From the cell containing the given text, extract its center point as (x, y) coordinate. 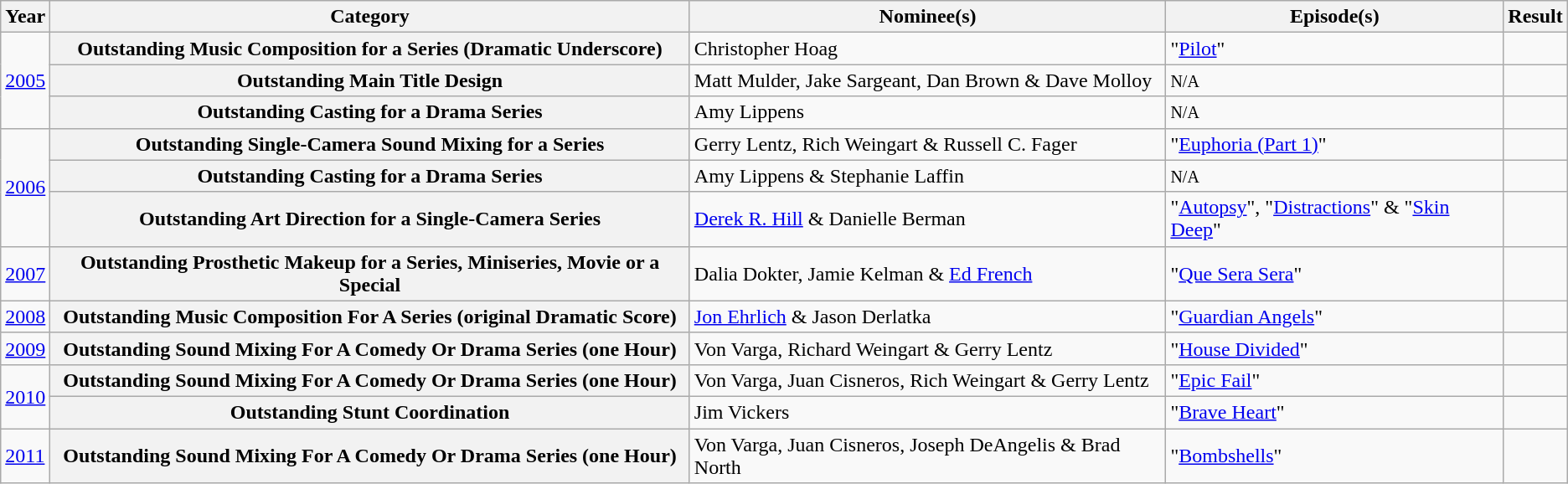
2009 (25, 348)
Matt Mulder, Jake Sargeant, Dan Brown & Dave Molloy (928, 80)
"Autopsy", "Distractions" & "Skin Deep" (1335, 219)
Gerry Lentz, Rich Weingart & Russell C. Fager (928, 144)
Episode(s) (1335, 17)
Von Varga, Richard Weingart & Gerry Lentz (928, 348)
Derek R. Hill & Danielle Berman (928, 219)
"Que Sera Sera" (1335, 273)
Year (25, 17)
Outstanding Art Direction for a Single-Camera Series (370, 219)
Category (370, 17)
Jon Ehrlich & Jason Derlatka (928, 317)
"Guardian Angels" (1335, 317)
Outstanding Main Title Design (370, 80)
2010 (25, 396)
"Bombshells" (1335, 456)
2008 (25, 317)
"Euphoria (Part 1)" (1335, 144)
Outstanding Single-Camera Sound Mixing for a Series (370, 144)
"Epic Fail" (1335, 380)
Dalia Dokter, Jamie Kelman & Ed French (928, 273)
"Pilot" (1335, 49)
Amy Lippens & Stephanie Laffin (928, 176)
2006 (25, 188)
"Brave Heart" (1335, 412)
Outstanding Music Composition For A Series (original Dramatic Score) (370, 317)
Nominee(s) (928, 17)
Christopher Hoag (928, 49)
Von Varga, Juan Cisneros, Joseph DeAngelis & Brad North (928, 456)
Outstanding Stunt Coordination (370, 412)
Jim Vickers (928, 412)
2005 (25, 80)
Result (1535, 17)
2011 (25, 456)
Outstanding Prosthetic Makeup for a Series, Miniseries, Movie or a Special (370, 273)
2007 (25, 273)
Amy Lippens (928, 112)
Von Varga, Juan Cisneros, Rich Weingart & Gerry Lentz (928, 380)
"House Divided" (1335, 348)
Outstanding Music Composition for a Series (Dramatic Underscore) (370, 49)
